Capture the cell that displays the provided text and extract its (x, y) central coordinate. 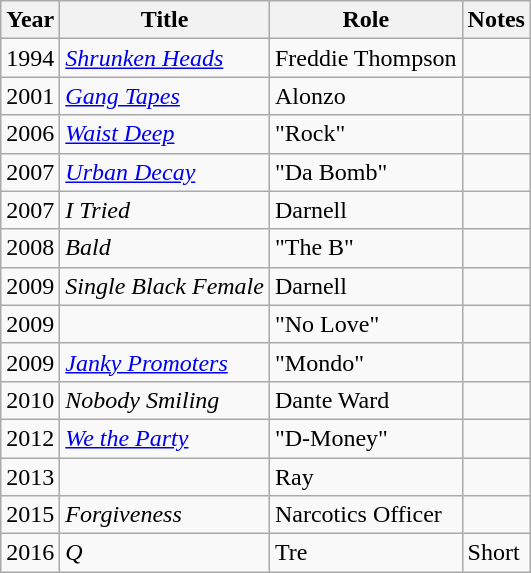
1994 (30, 58)
Title (165, 20)
2010 (30, 400)
Janky Promoters (165, 362)
Waist Deep (165, 134)
2016 (30, 553)
Role (366, 20)
Freddie Thompson (366, 58)
Ray (366, 477)
"Mondo" (366, 362)
Short (496, 553)
Shrunken Heads (165, 58)
2015 (30, 515)
2013 (30, 477)
Narcotics Officer (366, 515)
Bald (165, 248)
"No Love" (366, 324)
I Tried (165, 210)
2006 (30, 134)
Tre (366, 553)
"Da Bomb" (366, 172)
2008 (30, 248)
Forgiveness (165, 515)
"Rock" (366, 134)
Nobody Smiling (165, 400)
Dante Ward (366, 400)
2001 (30, 96)
Gang Tapes (165, 96)
2012 (30, 438)
Alonzo (366, 96)
"The B" (366, 248)
Urban Decay (165, 172)
Q (165, 553)
We the Party (165, 438)
Year (30, 20)
Single Black Female (165, 286)
Notes (496, 20)
"D-Money" (366, 438)
